Capture the cell that displays the provided text and extract its (x, y) central coordinate. 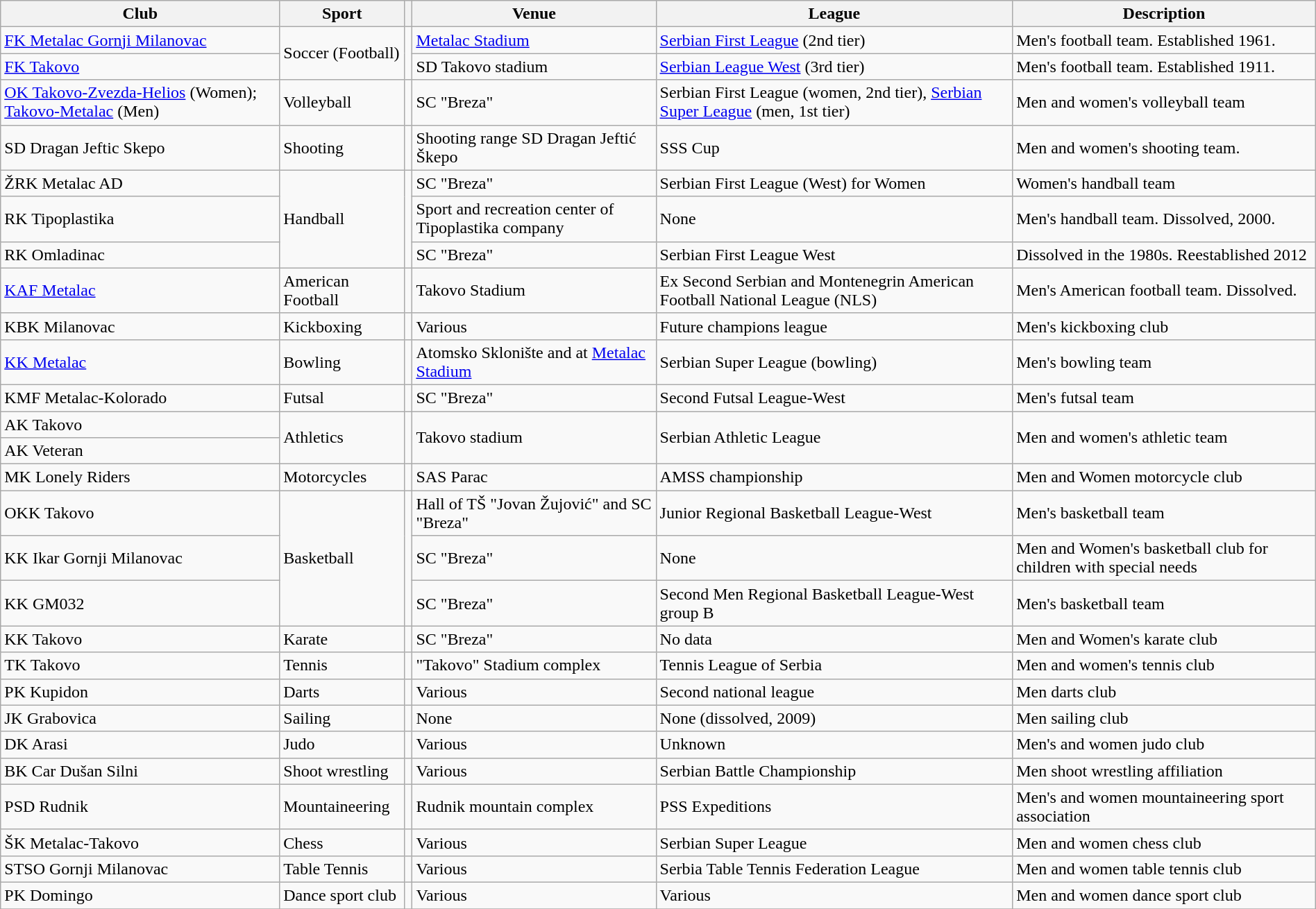
Takovo stadium (534, 437)
Men's handball team. Dissolved, 2000. (1165, 219)
BK Car Dušan Silni (140, 771)
Rudnik mountain complex (534, 806)
Takovo Stadium (534, 290)
PSD Rudnik (140, 806)
Men's American football team. Dissolved. (1165, 290)
ŽRK Metalac AD (140, 183)
TK Takovo (140, 665)
Serbian Super League (bowling) (834, 362)
Men and women's tennis club (1165, 665)
OK Takovo-Zvezda-Helios (Women); Takovo-Metalac (Men) (140, 103)
Serbian Battle Championship (834, 771)
KK Ikar Gornji Milanovac (140, 558)
Men and women table tennis club (1165, 869)
Men and women's volleyball team (1165, 103)
Basketball (342, 558)
FK Metalac Gornji Milanovac (140, 40)
JK Grabovica (140, 718)
Volleyball (342, 103)
PK Domingo (140, 895)
Tennis (342, 665)
Tennis League of Serbia (834, 665)
American Football (342, 290)
Men and Women motorcycle club (1165, 477)
KMF Metalac-Kolorado (140, 398)
DK Arasi (140, 745)
Men's and women judo club (1165, 745)
Sport and recreation center of Tipoplastika company (534, 219)
Serbia Table Tennis Federation League (834, 869)
AK Takovo (140, 424)
Serbian First League (West) for Women (834, 183)
Sport (342, 14)
Soccer (Football) (342, 53)
Hall of TŠ "Jovan Žujović" and SC "Breza" (534, 513)
Future champions league (834, 326)
AK Veteran (140, 451)
SD Dragan Jeftic Skepo (140, 147)
Mountaineering (342, 806)
Dance sport club (342, 895)
Kickboxing (342, 326)
STSO Gornji Milanovac (140, 869)
Futsal (342, 398)
Handball (342, 219)
Serbian Super League (834, 842)
Athletics (342, 437)
KK Takovo (140, 639)
Men sailing club (1165, 718)
AMSS championship (834, 477)
Shoot wrestling (342, 771)
SD Takovo stadium (534, 67)
Description (1165, 14)
Serbian Athletic League (834, 437)
Club (140, 14)
Serbian First League West (834, 255)
Metalac Stadium (534, 40)
Men's football team. Established 1911. (1165, 67)
KBK Milanovac (140, 326)
Serbian First League (2nd tier) (834, 40)
Serbian League West (3rd tier) (834, 67)
Men and women dance sport club (1165, 895)
Second national league (834, 692)
Shooting range SD Dragan Jeftić Škepo (534, 147)
KK GM032 (140, 604)
Men's futsal team (1165, 398)
Table Tennis (342, 869)
Venue (534, 14)
Junior Regional Basketball League-West (834, 513)
None (dissolved, 2009) (834, 718)
Karate (342, 639)
Judo (342, 745)
Bowling (342, 362)
RK Omladinac (140, 255)
PSS Expeditions (834, 806)
SSS Cup (834, 147)
Men's kickboxing club (1165, 326)
Men and women's shooting team. (1165, 147)
KK Metalac (140, 362)
"Takovo" Stadium complex (534, 665)
FK Takovo (140, 67)
Men's and women mountaineering sport association (1165, 806)
Second Futsal League-West (834, 398)
OKK Takovo (140, 513)
No data (834, 639)
Motorcycles (342, 477)
Sailing (342, 718)
ŠK Metalac-Takovo (140, 842)
Men and Women's basketball club for children with special needs (1165, 558)
Serbian First League (women, 2nd tier), Serbian Super League (men, 1st tier) (834, 103)
Darts (342, 692)
PK Kupidon (140, 692)
SAS Parac (534, 477)
Women's handball team (1165, 183)
Unknown (834, 745)
Men and women chess club (1165, 842)
Chess (342, 842)
MK Lonely Riders (140, 477)
Dissolved in the 1980s. Reestablished 2012 (1165, 255)
Atomsko Sklonište and at Metalac Stadium (534, 362)
Men darts club (1165, 692)
Men and women's athletic team (1165, 437)
Men and Women's karate club (1165, 639)
Men shoot wrestling affiliation (1165, 771)
RK Tipoplastika (140, 219)
Men's football team. Established 1961. (1165, 40)
League (834, 14)
Second Men Regional Basketball League-West group B (834, 604)
Ex Second Serbian and Montenegrin American Football National League (NLS) (834, 290)
KAF Metalac (140, 290)
Shooting (342, 147)
Men's bowling team (1165, 362)
